Capture the cell that displays the provided text and extract its [X, Y] central coordinate. 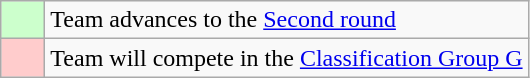
Team advances to the Second round [286, 20]
Team will compete in the Classification Group G [286, 58]
